From the cell containing the given text, extract its center point as [X, Y] coordinate. 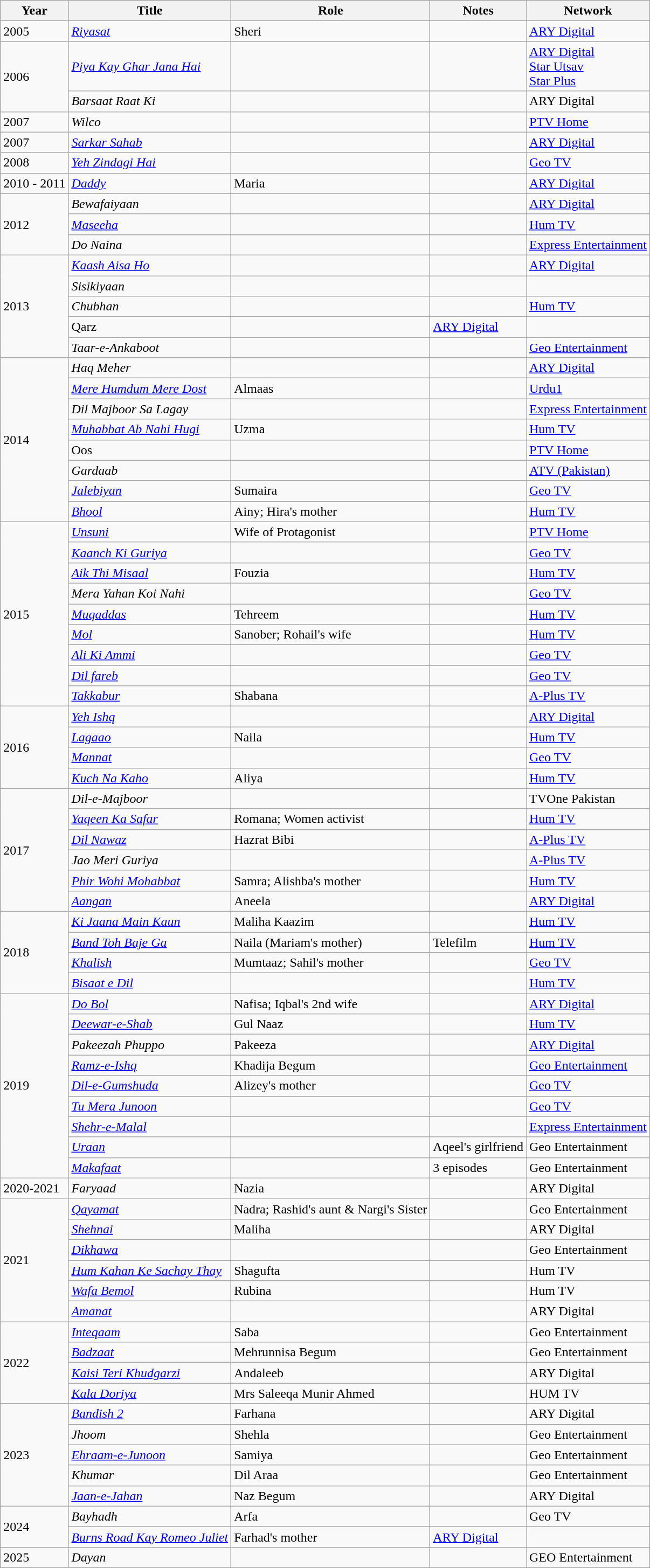
2006 [34, 77]
Wafa Bemol [150, 1291]
Dil-e-Majboor [150, 799]
Badzaat [150, 1352]
Aneela [331, 901]
Daddy [150, 183]
2025 [34, 1557]
ATV (Pakistan) [587, 470]
HUM TV [587, 1393]
Urdu1 [587, 388]
Kaash Aisa Ho [150, 265]
Kala Doriya [150, 1393]
Bewafaiyaan [150, 204]
Shehnai [150, 1229]
Mumtaaz; Sahil's mother [331, 963]
Shehla [331, 1434]
Nadra; Rashid's aunt & Nargi's Sister [331, 1209]
Pakeezah Phuppo [150, 1045]
Year [34, 11]
Shagufta [331, 1270]
Maseeha [150, 224]
Taar-e-Ankaboot [150, 348]
Network [587, 11]
Nazia [331, 1188]
2022 [34, 1363]
Farhad's mother [331, 1537]
Naila [331, 737]
2019 [34, 1086]
Telefilm [479, 942]
Bayhadh [150, 1516]
Ramz-e-Ishq [150, 1065]
Dikhawa [150, 1250]
Ki Jaana Main Kaun [150, 921]
Dil Majboor Sa Lagay [150, 409]
Yeh Ishq [150, 717]
Naila (Mariam's mother) [331, 942]
Faryaad [150, 1188]
2010 - 2011 [34, 183]
2016 [34, 747]
Almaas [331, 388]
Burns Road Kay Romeo Juliet [150, 1537]
Ainy; Hira's mother [331, 511]
Sarkar Sahab [150, 142]
Riyasat [150, 31]
Barsaat Raat Ki [150, 101]
Band Toh Baje Ga [150, 942]
Alizey's mother [331, 1086]
Bisaat e Dil [150, 983]
Chubhan [150, 307]
Saba [331, 1332]
2020-2021 [34, 1188]
Notes [479, 11]
Gul Naaz [331, 1024]
Hazrat Bibi [331, 839]
Wilco [150, 122]
Andaleeb [331, 1373]
Ehraam-e-Junoon [150, 1455]
Dil Nawaz [150, 839]
Unsuni [150, 532]
Aik Thi Misaal [150, 573]
Mrs Saleeqa Munir Ahmed [331, 1393]
Samiya [331, 1455]
Dil-e-Gumshuda [150, 1086]
Uraan [150, 1147]
Mol [150, 635]
Ali Ki Ammi [150, 655]
Yaqeen Ka Safar [150, 819]
Shabana [331, 696]
Muhabbat Ab Nahi Hugi [150, 429]
3 episodes [479, 1168]
Romana; Women activist [331, 819]
Shehr-e-Malal [150, 1127]
Piya Kay Ghar Jana Hai [150, 66]
Lagaao [150, 737]
Aangan [150, 901]
Yeh Zindagi Hai [150, 163]
2018 [34, 952]
Tu Mera Junoon [150, 1106]
Haq Meher [150, 368]
Phir Wohi Mohabbat [150, 880]
Maliha [331, 1229]
Rubina [331, 1291]
Wife of Protagonist [331, 532]
Farhana [331, 1414]
2013 [34, 306]
Khumar [150, 1475]
Mehrunnisa Begum [331, 1352]
Gardaab [150, 470]
Arfa [331, 1516]
Qarz [150, 327]
2014 [34, 440]
Mannat [150, 758]
2024 [34, 1527]
Bandish 2 [150, 1414]
Khadija Begum [331, 1065]
Jaan-e-Jahan [150, 1496]
Sheri [331, 31]
Tehreem [331, 614]
Jalebiyan [150, 491]
Hum Kahan Ke Sachay Thay [150, 1270]
Aqeel's girlfriend [479, 1147]
Do Bol [150, 1004]
Naz Begum [331, 1496]
Kaanch Ki Guriya [150, 552]
Mere Humdum Mere Dost [150, 388]
Uzma [331, 429]
Fouzia [331, 573]
2021 [34, 1260]
Muqaddas [150, 614]
Qayamat [150, 1209]
Amanat [150, 1312]
Takkabur [150, 696]
Kuch Na Kaho [150, 778]
GEO Entertainment [587, 1557]
Makafaat [150, 1168]
Jao Meri Guriya [150, 860]
Inteqaam [150, 1332]
Jhoom [150, 1434]
2005 [34, 31]
Sumaira [331, 491]
2012 [34, 224]
Aliya [331, 778]
Bhool [150, 511]
ARY DigitalStar UtsavStar Plus [587, 66]
Sisikiyaan [150, 286]
Maliha Kaazim [331, 921]
Maria [331, 183]
2015 [34, 614]
2017 [34, 850]
2023 [34, 1455]
Kaisi Teri Khudgarzi [150, 1373]
Do Naina [150, 245]
Sanober; Rohail's wife [331, 635]
Oos [150, 450]
Mera Yahan Koi Nahi [150, 593]
Nafisa; Iqbal's 2nd wife [331, 1004]
TVOne Pakistan [587, 799]
Pakeeza [331, 1045]
Role [331, 11]
2008 [34, 163]
Dil Araa [331, 1475]
Dayan [150, 1557]
Dil fareb [150, 676]
Deewar-e-Shab [150, 1024]
Samra; Alishba's mother [331, 880]
Khalish [150, 963]
Title [150, 11]
